Pinpoint the cell where the given text exists, returning its (x, y) midpoint coordinate. 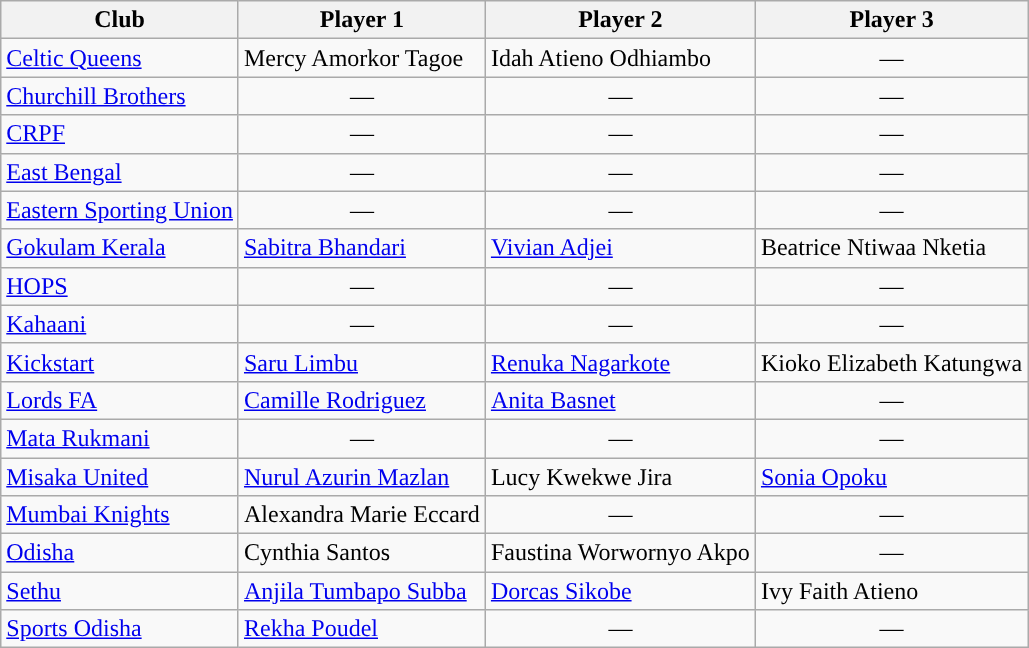
Dorcas Sikobe (620, 591)
Lucy Kwekwe Jira (620, 477)
Mata Rukmani (120, 438)
Ivy Faith Atieno (891, 591)
Cynthia Santos (362, 553)
Sabitra Bhandari (362, 248)
Anita Basnet (620, 400)
Club (120, 20)
Kioko Elizabeth Katungwa (891, 362)
Rekha Poudel (362, 629)
Player 3 (891, 20)
Sethu (120, 591)
Vivian Adjei (620, 248)
Sports Odisha (120, 629)
East Bengal (120, 172)
Kahaani (120, 324)
Player 2 (620, 20)
Churchill Brothers (120, 96)
Saru Limbu (362, 362)
Mercy Amorkor Tagoe (362, 58)
HOPS (120, 286)
Renuka Nagarkote (620, 362)
Player 1 (362, 20)
Nurul Azurin Mazlan (362, 477)
Faustina Worwornyo Akpo (620, 553)
CRPF (120, 134)
Sonia Opoku (891, 477)
Beatrice Ntiwaa Nketia (891, 248)
Eastern Sporting Union (120, 210)
Lords FA (120, 400)
Kickstart (120, 362)
Odisha (120, 553)
Misaka United (120, 477)
Mumbai Knights (120, 515)
Alexandra Marie Eccard (362, 515)
Anjila Tumbapo Subba (362, 591)
Camille Rodriguez (362, 400)
Gokulam Kerala (120, 248)
Celtic Queens (120, 58)
Idah Atieno Odhiambo (620, 58)
